Output the [X, Y] coordinate of the center of the cell containing the given text.  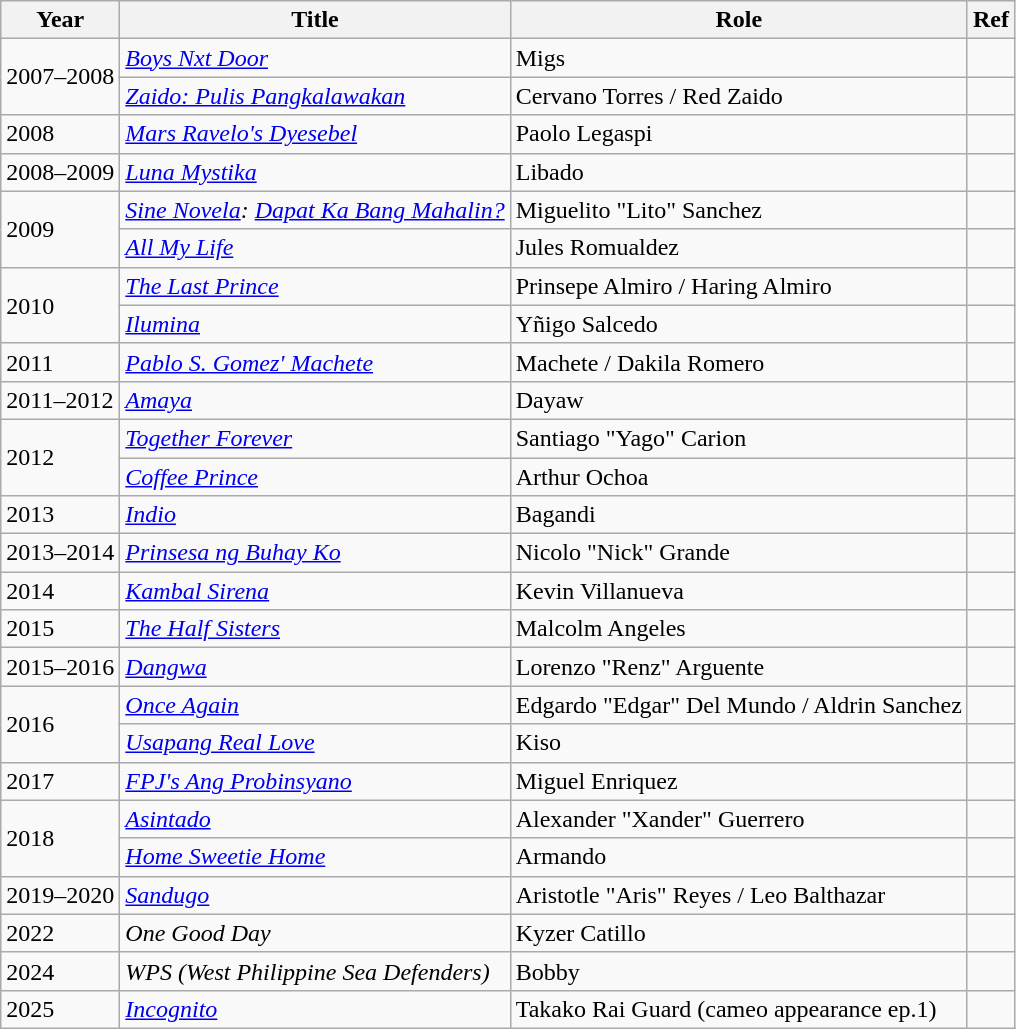
Mars Ravelo's Dyesebel [315, 134]
2025 [60, 1009]
Year [60, 20]
Sine Novela: Dapat Ka Bang Mahalin? [315, 210]
2013 [60, 515]
Incognito [315, 1009]
The Last Prince [315, 286]
Title [315, 20]
Libado [738, 172]
All My Life [315, 248]
Jules Romualdez [738, 248]
Prinsepe Almiro / Haring Almiro [738, 286]
Amaya [315, 400]
Coffee Prince [315, 477]
Lorenzo "Renz" Arguente [738, 667]
Dayaw [738, 400]
2015 [60, 629]
2017 [60, 781]
Together Forever [315, 438]
Dangwa [315, 667]
Arthur Ochoa [738, 477]
Aristotle "Aris" Reyes / Leo Balthazar [738, 895]
Migs [738, 58]
Paolo Legaspi [738, 134]
Alexander "Xander" Guerrero [738, 819]
Asintado [315, 819]
Nicolo "Nick" Grande [738, 553]
Cervano Torres / Red Zaido [738, 96]
Santiago "Yago" Carion [738, 438]
Machete / Dakila Romero [738, 362]
2013–2014 [60, 553]
Bobby [738, 971]
Pablo S. Gomez' Machete [315, 362]
2010 [60, 305]
2024 [60, 971]
Home Sweetie Home [315, 857]
Sandugo [315, 895]
Role [738, 20]
2018 [60, 838]
2009 [60, 229]
Usapang Real Love [315, 743]
2016 [60, 724]
FPJ's Ang Probinsyano [315, 781]
Kambal Sirena [315, 591]
The Half Sisters [315, 629]
Malcolm Angeles [738, 629]
Luna Mystika [315, 172]
Ref [990, 20]
2011 [60, 362]
2014 [60, 591]
2015–2016 [60, 667]
Indio [315, 515]
Armando [738, 857]
Takako Rai Guard (cameo appearance ep.1) [738, 1009]
2008–2009 [60, 172]
Zaido: Pulis Pangkalawakan [315, 96]
Ilumina [315, 324]
2022 [60, 933]
2011–2012 [60, 400]
2008 [60, 134]
Boys Nxt Door [315, 58]
Kyzer Catillo [738, 933]
WPS (West Philippine Sea Defenders) [315, 971]
Prinsesa ng Buhay Ko [315, 553]
Kiso [738, 743]
Kevin Villanueva [738, 591]
Once Again [315, 705]
2012 [60, 457]
Edgardo "Edgar" Del Mundo / Aldrin Sanchez [738, 705]
2007–2008 [60, 77]
2019–2020 [60, 895]
Yñigo Salcedo [738, 324]
Bagandi [738, 515]
Miguelito "Lito" Sanchez [738, 210]
Miguel Enriquez [738, 781]
One Good Day [315, 933]
